Pinpoint the cell where the given text exists, returning its (X, Y) midpoint coordinate. 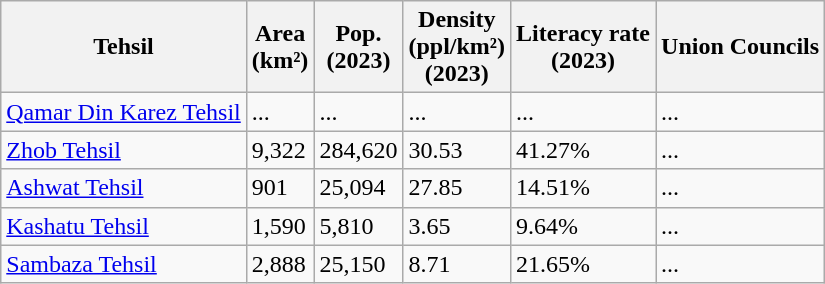
30.53 (457, 150)
8.71 (457, 264)
25,094 (358, 188)
Literacy rate(2023) (584, 47)
901 (280, 188)
1,590 (280, 226)
Zhob Tehsil (124, 150)
27.85 (457, 188)
9,322 (280, 150)
Union Councils (740, 47)
5,810 (358, 226)
9.64% (584, 226)
Tehsil (124, 47)
Pop.(2023) (358, 47)
284,620 (358, 150)
Qamar Din Karez Tehsil (124, 112)
21.65% (584, 264)
14.51% (584, 188)
Density(ppl/km²)(2023) (457, 47)
2,888 (280, 264)
Kashatu Tehsil (124, 226)
3.65 (457, 226)
41.27% (584, 150)
Ashwat Tehsil (124, 188)
Area(km²) (280, 47)
Sambaza Tehsil (124, 264)
25,150 (358, 264)
